Find where the given text appears and provide that cell's center as [X, Y] coordinate. 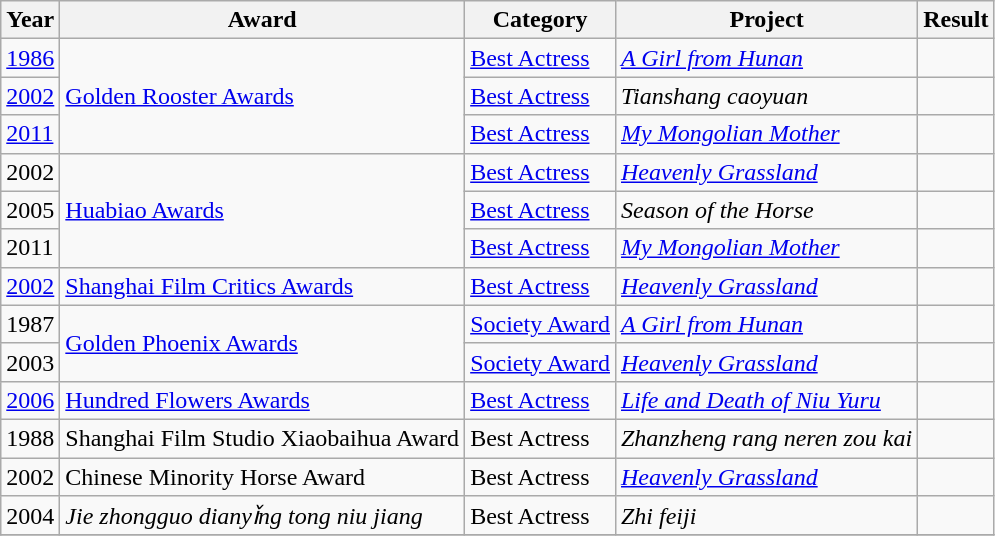
1987 [30, 324]
Shanghai Film Studio Xiaobaihua Award [262, 438]
Award [262, 20]
Jie zhongguo dianyǐng tong niu jiang [262, 516]
1988 [30, 438]
Life and Death of Niu Yuru [766, 400]
2004 [30, 516]
Chinese Minority Horse Award [262, 477]
Golden Rooster Awards [262, 96]
Season of the Horse [766, 210]
Zhanzheng rang neren zou kai [766, 438]
Zhi feiji [766, 516]
Golden Phoenix Awards [262, 343]
Result [956, 20]
Project [766, 20]
2006 [30, 400]
2005 [30, 210]
Category [540, 20]
Year [30, 20]
1986 [30, 58]
2003 [30, 362]
Hundred Flowers Awards [262, 400]
Shanghai Film Critics Awards [262, 286]
Huabiao Awards [262, 210]
Tianshang caoyuan [766, 96]
